Return [x, y] of the center of cell containing provided text 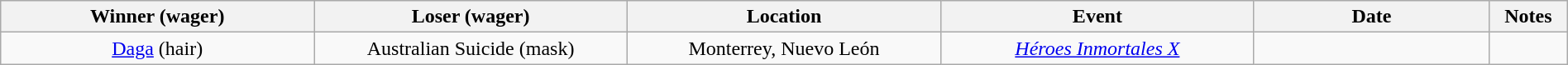
Daga (hair) [157, 48]
Location [784, 17]
Héroes Inmortales X [1097, 48]
Winner (wager) [157, 17]
Date [1371, 17]
Australian Suicide (mask) [471, 48]
Monterrey, Nuevo León [784, 48]
Loser (wager) [471, 17]
Notes [1528, 17]
Event [1097, 17]
